Output the [X, Y] coordinate of the center of the cell containing the given text.  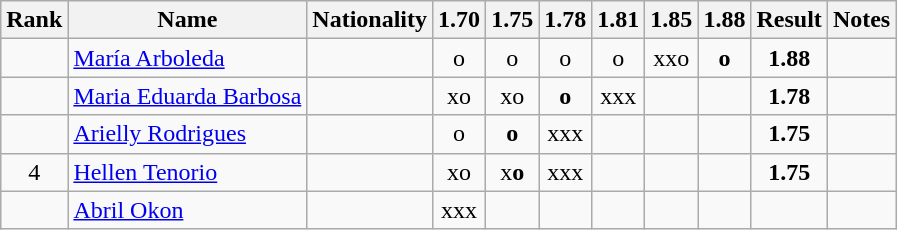
Notes [861, 20]
xxo [672, 58]
María Arboleda [188, 58]
Result [789, 20]
Nationality [370, 20]
Rank [34, 20]
Arielly Rodrigues [188, 134]
1.81 [618, 20]
4 [34, 172]
1.70 [460, 20]
Abril Okon [188, 210]
1.85 [672, 20]
Name [188, 20]
Hellen Tenorio [188, 172]
Maria Eduarda Barbosa [188, 96]
